Provide the (x, y) coordinate of the cell's center where the given text is located.  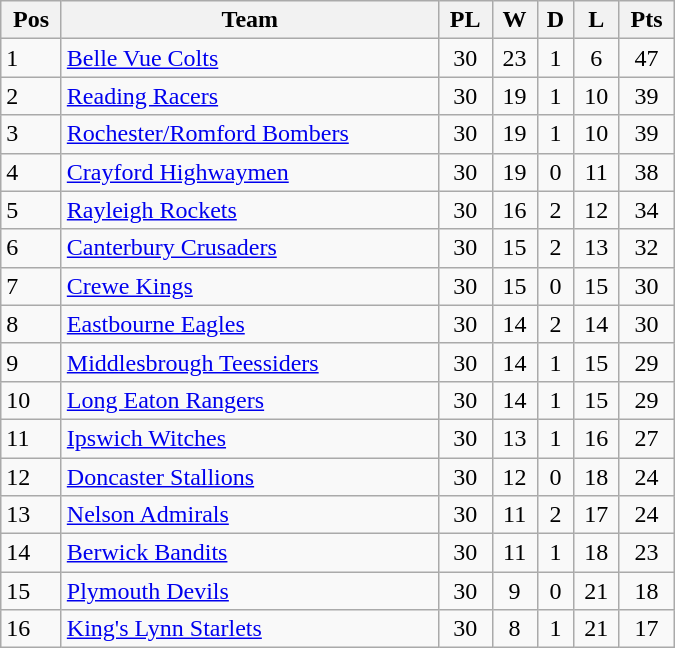
L (596, 20)
Rochester/Romford Bombers (250, 134)
Pts (647, 20)
7 (32, 286)
D (556, 20)
5 (32, 210)
Rayleigh Rockets (250, 210)
34 (647, 210)
3 (32, 134)
W (514, 20)
38 (647, 172)
Nelson Admirals (250, 515)
Berwick Bandits (250, 553)
Eastbourne Eagles (250, 324)
Crewe Kings (250, 286)
Reading Racers (250, 96)
32 (647, 248)
4 (32, 172)
Canterbury Crusaders (250, 248)
PL (465, 20)
27 (647, 438)
Plymouth Devils (250, 591)
Team (250, 20)
Long Eaton Rangers (250, 400)
Belle Vue Colts (250, 58)
Pos (32, 20)
Middlesbrough Teessiders (250, 362)
Doncaster Stallions (250, 477)
Crayford Highwaymen (250, 172)
Ipswich Witches (250, 438)
King's Lynn Starlets (250, 629)
47 (647, 58)
